Determine the [X, Y] coordinate at the center of the cell enclosing the given text.  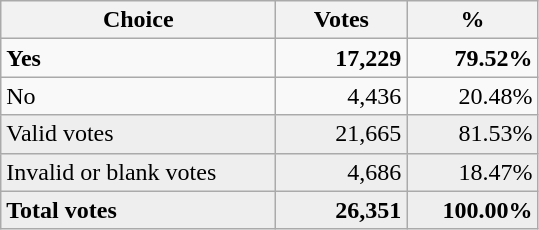
4,436 [342, 96]
20.48% [472, 96]
No [138, 96]
Choice [138, 20]
Total votes [138, 210]
Invalid or blank votes [138, 172]
Valid votes [138, 134]
81.53% [472, 134]
17,229 [342, 58]
4,686 [342, 172]
100.00% [472, 210]
26,351 [342, 210]
% [472, 20]
21,665 [342, 134]
Yes [138, 58]
79.52% [472, 58]
Votes [342, 20]
18.47% [472, 172]
